Locate the cell with the specified text and output its [X, Y] center coordinate. 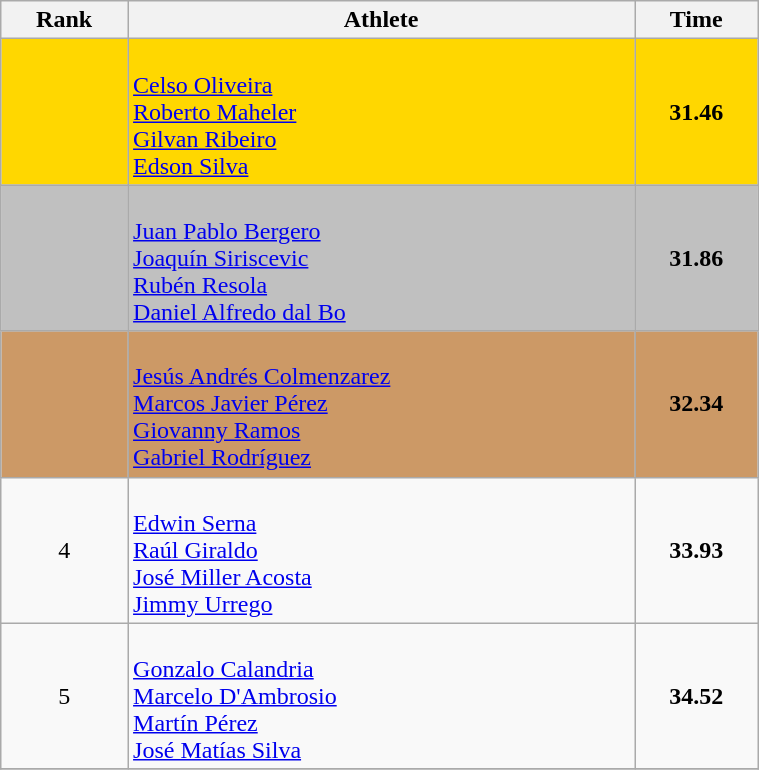
32.34 [696, 404]
Jesús Andrés ColmenzarezMarcos Javier PérezGiovanny RamosGabriel Rodríguez [382, 404]
Celso OliveiraRoberto MahelerGilvan RibeiroEdson Silva [382, 112]
Edwin SernaRaúl GiraldoJosé Miller AcostaJimmy Urrego [382, 550]
4 [64, 550]
33.93 [696, 550]
31.46 [696, 112]
Athlete [382, 20]
Gonzalo CalandriaMarcelo D'AmbrosioMartín PérezJosé Matías Silva [382, 696]
5 [64, 696]
34.52 [696, 696]
Rank [64, 20]
Juan Pablo BergeroJoaquín SiriscevicRubén ResolaDaniel Alfredo dal Bo [382, 258]
31.86 [696, 258]
Time [696, 20]
